Pinpoint the cell where the given text exists, returning its [x, y] midpoint coordinate. 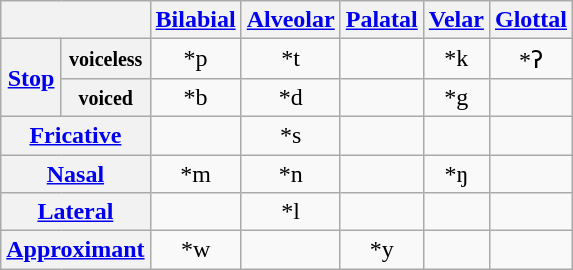
Approximant [76, 250]
*s [290, 135]
*g [456, 97]
voiced [106, 97]
Stop [32, 78]
*m [196, 173]
*ŋ [456, 173]
Alveolar [290, 20]
Velar [456, 20]
*d [290, 97]
Bilabial [196, 20]
voiceless [106, 59]
Lateral [76, 212]
*y [382, 250]
*p [196, 59]
Palatal [382, 20]
Nasal [76, 173]
*l [290, 212]
*b [196, 97]
Glottal [530, 20]
Fricative [76, 135]
*k [456, 59]
*ʔ [530, 59]
*w [196, 250]
*t [290, 59]
*n [290, 173]
